Extract the (x, y) coordinate from the center of the cell holding the provided text.  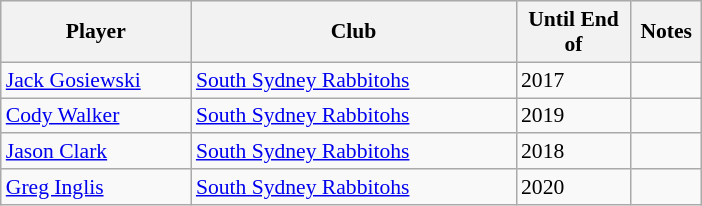
Jason Clark (96, 152)
Player (96, 32)
Cody Walker (96, 116)
2020 (574, 187)
Until End of (574, 32)
Jack Gosiewski (96, 80)
2018 (574, 152)
2019 (574, 116)
Notes (666, 32)
2017 (574, 80)
Greg Inglis (96, 187)
Club (354, 32)
